Capture the cell that displays the provided text and extract its (x, y) central coordinate. 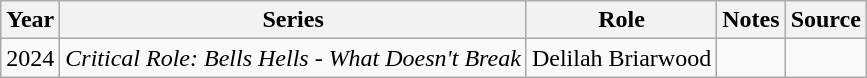
Critical Role: Bells Hells - What Doesn't Break (294, 58)
Notes (751, 20)
Series (294, 20)
Role (621, 20)
2024 (30, 58)
Delilah Briarwood (621, 58)
Source (826, 20)
Year (30, 20)
